Pinpoint the cell where the given text exists, returning its (x, y) midpoint coordinate. 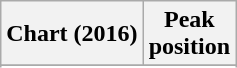
Chart (2016) (72, 34)
Peakposition (189, 34)
